Return [X, Y] of the center of cell containing provided text 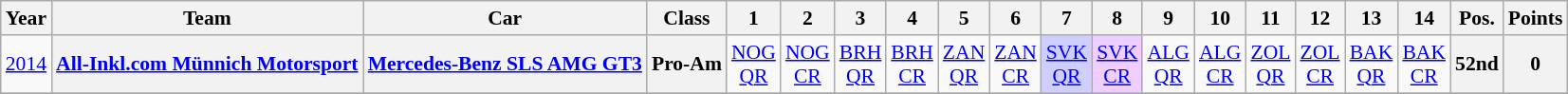
14 [1424, 18]
6 [1015, 18]
0 [1536, 65]
BAKQR [1372, 65]
ZANQR [964, 65]
11 [1270, 18]
Team [207, 18]
BRHCR [913, 65]
Class [687, 18]
3 [861, 18]
7 [1066, 18]
BRHQR [861, 65]
2014 [27, 65]
NOGQR [753, 65]
5 [964, 18]
Pos. [1477, 18]
BAKCR [1424, 65]
ALGCR [1220, 65]
2 [808, 18]
All-Inkl.com Münnich Motorsport [207, 65]
SVKCR [1117, 65]
10 [1220, 18]
Pro-Am [687, 65]
4 [913, 18]
9 [1168, 18]
Year [27, 18]
52nd [1477, 65]
13 [1372, 18]
ZANCR [1015, 65]
SVKQR [1066, 65]
12 [1320, 18]
1 [753, 18]
8 [1117, 18]
Points [1536, 18]
Car [505, 18]
NOGCR [808, 65]
Mercedes-Benz SLS AMG GT3 [505, 65]
ZOLQR [1270, 65]
ZOLCR [1320, 65]
ALGQR [1168, 65]
